Locate the cell with the specified text and output its [X, Y] center coordinate. 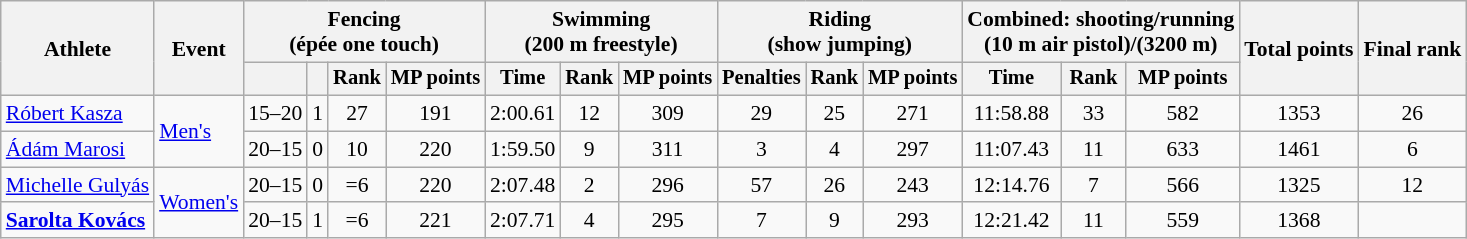
Riding(show jumping) [840, 32]
Fencing(épée one touch) [364, 32]
25 [835, 114]
Sarolta Kovács [78, 221]
271 [912, 114]
1:59.50 [522, 150]
582 [1182, 114]
Michelle Gulyás [78, 185]
191 [436, 114]
2:00.61 [522, 114]
296 [668, 185]
559 [1182, 221]
15–20 [275, 114]
2:07.71 [522, 221]
2 [589, 185]
10 [357, 150]
12:14.76 [1011, 185]
Athlete [78, 48]
3 [761, 150]
Swimming(200 m freestyle) [601, 32]
Final rank [1412, 48]
11:58.88 [1011, 114]
12:21.42 [1011, 221]
27 [357, 114]
Penalties [761, 79]
57 [761, 185]
2:07.48 [522, 185]
6 [1412, 150]
297 [912, 150]
243 [912, 185]
Ádám Marosi [78, 150]
Event [198, 48]
293 [912, 221]
1461 [1298, 150]
295 [668, 221]
1368 [1298, 221]
1325 [1298, 185]
Men's [198, 132]
1353 [1298, 114]
633 [1182, 150]
11:07.43 [1011, 150]
221 [436, 221]
309 [668, 114]
Róbert Kasza [78, 114]
29 [761, 114]
Combined: shooting/running(10 m air pistol)/(3200 m) [1100, 32]
566 [1182, 185]
33 [1094, 114]
Total points [1298, 48]
311 [668, 150]
Women's [198, 202]
